Return the [X, Y] coordinate for the center point of the cell that contains the specified text.  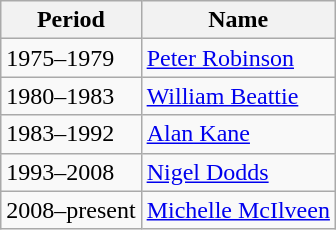
William Beattie [238, 96]
Period [71, 20]
2008–present [71, 210]
1993–2008 [71, 172]
Nigel Dodds [238, 172]
Peter Robinson [238, 58]
Michelle McIlveen [238, 210]
1983–1992 [71, 134]
Name [238, 20]
1975–1979 [71, 58]
Alan Kane [238, 134]
1980–1983 [71, 96]
